Extract the (x, y) coordinate from the center of the cell holding the provided text.  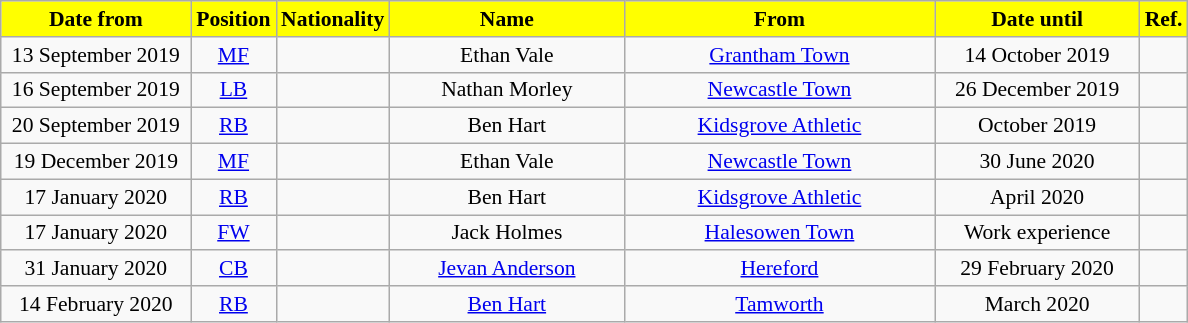
March 2020 (1038, 304)
April 2020 (1038, 197)
Jevan Anderson (506, 269)
Nationality (332, 19)
Position (234, 19)
31 January 2020 (96, 269)
Date until (1038, 19)
Name (506, 19)
14 October 2019 (1038, 55)
14 February 2020 (96, 304)
Tamworth (779, 304)
CB (234, 269)
Nathan Morley (506, 90)
Hereford (779, 269)
26 December 2019 (1038, 90)
20 September 2019 (96, 126)
LB (234, 90)
29 February 2020 (1038, 269)
Ref. (1164, 19)
Work experience (1038, 233)
Halesowen Town (779, 233)
October 2019 (1038, 126)
16 September 2019 (96, 90)
Date from (96, 19)
FW (234, 233)
Jack Holmes (506, 233)
Grantham Town (779, 55)
19 December 2019 (96, 162)
30 June 2020 (1038, 162)
13 September 2019 (96, 55)
From (779, 19)
